Find where the given text appears and provide that cell's center as (x, y) coordinate. 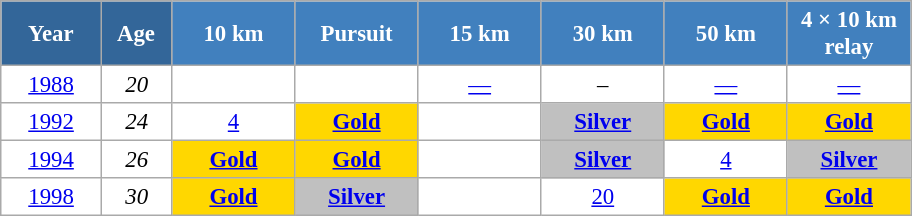
Age (136, 34)
26 (136, 160)
30 km (602, 34)
Pursuit (356, 34)
1992 (52, 122)
– (602, 85)
24 (136, 122)
10 km (234, 34)
50 km (726, 34)
1988 (52, 85)
4 × 10 km relay (848, 34)
30 (136, 197)
15 km (480, 34)
Year (52, 34)
1998 (52, 197)
1994 (52, 160)
